For the text-containing cell, return its midpoint in (X, Y) coordinate format. 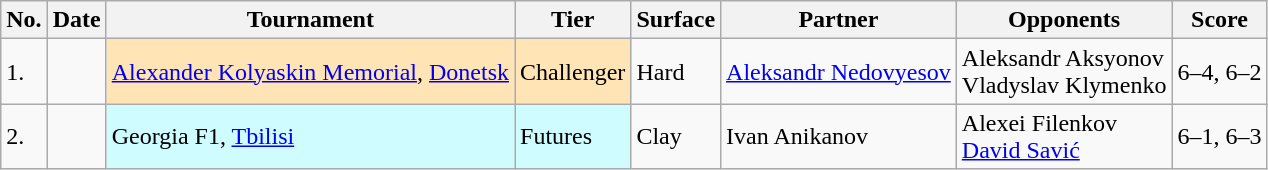
2. (24, 136)
Tournament (310, 20)
Alexander Kolyaskin Memorial, Donetsk (310, 72)
Tier (572, 20)
Alexei Filenkov David Savić (1064, 136)
Hard (676, 72)
Surface (676, 20)
Date (76, 20)
Aleksandr Aksyonov Vladyslav Klymenko (1064, 72)
6–4, 6–2 (1220, 72)
Clay (676, 136)
Ivan Anikanov (839, 136)
Partner (839, 20)
Challenger (572, 72)
Opponents (1064, 20)
Georgia F1, Tbilisi (310, 136)
6–1, 6–3 (1220, 136)
No. (24, 20)
Score (1220, 20)
Aleksandr Nedovyesov (839, 72)
1. (24, 72)
Futures (572, 136)
